Identify which cell holds the provided text, then report its [x, y] central coordinate. 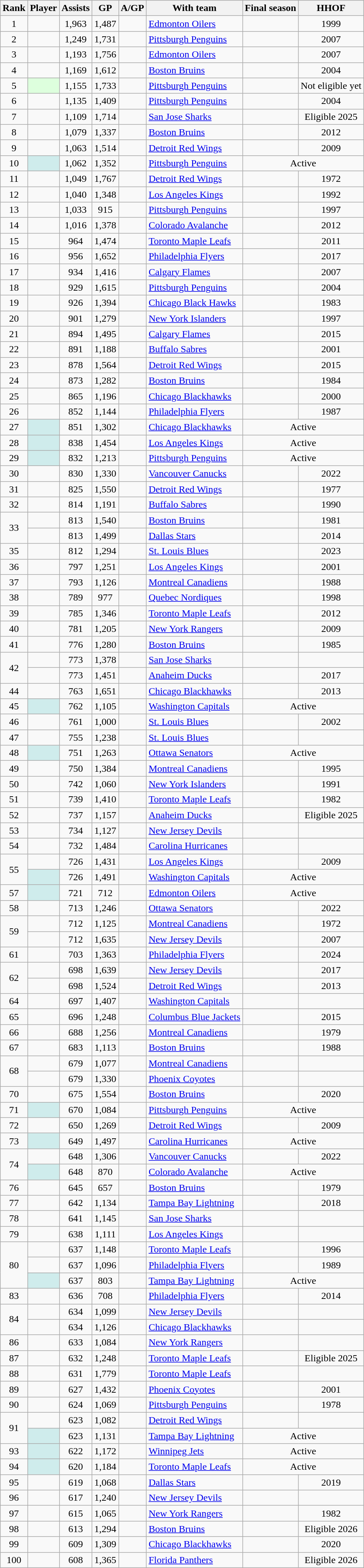
1,109 [76, 117]
84 [14, 1319]
683 [76, 1048]
894 [76, 334]
649 [76, 1141]
1,348 [105, 194]
703 [76, 955]
77 [14, 1203]
1,125 [105, 923]
1,454 [105, 442]
825 [76, 489]
789 [76, 598]
13 [14, 210]
1998 [331, 598]
Chicago Black Hawks [194, 303]
88 [14, 1374]
100 [14, 1560]
1,263 [105, 753]
1,733 [105, 86]
72 [14, 1125]
1,096 [105, 1265]
1,635 [105, 939]
1996 [331, 1250]
64 [14, 1001]
41 [14, 644]
14 [14, 225]
627 [76, 1389]
1,205 [105, 629]
631 [76, 1374]
964 [76, 241]
1,145 [105, 1219]
2024 [331, 955]
1,060 [105, 784]
1,105 [105, 707]
12 [14, 194]
870 [105, 1172]
95 [14, 1482]
42 [14, 667]
74 [14, 1164]
98 [14, 1529]
Florida Panthers [194, 1560]
51 [14, 799]
A/GP [132, 8]
1,612 [105, 70]
675 [76, 1094]
608 [76, 1560]
1989 [331, 1265]
620 [76, 1467]
7 [14, 117]
2 [14, 39]
755 [76, 738]
642 [76, 1203]
89 [14, 1389]
2023 [331, 551]
1,169 [76, 70]
891 [76, 349]
1984 [331, 380]
61 [14, 955]
742 [76, 784]
1987 [331, 411]
50 [14, 784]
1,779 [105, 1374]
16 [14, 256]
650 [76, 1125]
1,256 [105, 1032]
1,077 [105, 1063]
15 [14, 241]
35 [14, 551]
1,651 [105, 691]
20 [14, 318]
2002 [331, 722]
1,082 [105, 1420]
763 [76, 691]
62 [14, 978]
55 [14, 869]
2018 [331, 1203]
1,756 [105, 55]
53 [14, 830]
1,196 [105, 396]
26 [14, 411]
739 [76, 799]
44 [14, 691]
1,213 [105, 458]
1,409 [105, 101]
1,191 [105, 505]
751 [76, 753]
633 [76, 1343]
1,484 [105, 846]
1,731 [105, 39]
1,246 [105, 908]
865 [76, 396]
1,269 [105, 1125]
76 [14, 1188]
2000 [331, 396]
1,063 [76, 148]
54 [14, 846]
1,431 [105, 861]
93 [14, 1451]
761 [76, 722]
1,000 [105, 722]
33 [14, 528]
1,127 [105, 830]
29 [14, 458]
80 [14, 1265]
86 [14, 1343]
1,337 [105, 132]
1999 [331, 24]
609 [76, 1544]
45 [14, 707]
645 [76, 1188]
Player [44, 8]
58 [14, 908]
641 [76, 1219]
851 [76, 427]
776 [76, 644]
1981 [331, 520]
873 [76, 380]
956 [76, 256]
1,193 [76, 55]
852 [76, 411]
622 [76, 1451]
926 [76, 303]
670 [76, 1110]
46 [14, 722]
Rank [14, 8]
1,514 [105, 148]
977 [105, 598]
1,963 [76, 24]
1,068 [105, 1482]
HHOF [331, 8]
1990 [331, 505]
1,111 [105, 1234]
3 [14, 55]
90 [14, 1405]
9 [14, 148]
762 [76, 707]
1,309 [105, 1544]
1,407 [105, 1001]
619 [76, 1482]
832 [76, 458]
31 [14, 489]
1977 [331, 489]
1995 [331, 769]
1,352 [105, 163]
GP [105, 8]
37 [14, 582]
2019 [331, 1482]
1,639 [105, 970]
1991 [331, 784]
11 [14, 179]
1,346 [105, 613]
4 [14, 70]
1,365 [105, 1560]
23 [14, 365]
750 [76, 769]
59 [14, 931]
91 [14, 1428]
73 [14, 1141]
624 [76, 1405]
99 [14, 1544]
632 [76, 1358]
638 [76, 1234]
10 [14, 163]
66 [14, 1032]
1,148 [105, 1250]
1,282 [105, 380]
915 [105, 210]
1,155 [76, 86]
1,499 [105, 536]
1992 [331, 194]
1,157 [105, 815]
17 [14, 272]
Columbus Blue Jackets [194, 1017]
734 [76, 830]
1978 [331, 1405]
1985 [331, 644]
40 [14, 629]
32 [14, 505]
8 [14, 132]
1,384 [105, 769]
785 [76, 613]
68 [14, 1071]
636 [76, 1296]
1,410 [105, 799]
737 [76, 815]
87 [14, 1358]
1,306 [105, 1156]
1,251 [105, 567]
814 [76, 505]
1,184 [105, 1467]
1,016 [76, 225]
27 [14, 427]
1,491 [105, 877]
878 [76, 365]
1,451 [105, 675]
Assists [76, 8]
1,495 [105, 334]
97 [14, 1513]
697 [76, 1001]
617 [76, 1498]
21 [14, 334]
615 [76, 1513]
2011 [331, 241]
1,714 [105, 117]
1,033 [76, 210]
1,079 [76, 132]
1,474 [105, 241]
1,564 [105, 365]
Quebec Nordiques [194, 598]
71 [14, 1110]
1,238 [105, 738]
1,131 [105, 1435]
830 [76, 474]
793 [76, 582]
1983 [331, 303]
52 [14, 815]
1,144 [105, 411]
696 [76, 1017]
36 [14, 567]
1,540 [105, 520]
1,240 [105, 1498]
48 [14, 753]
1,280 [105, 644]
1,487 [105, 24]
1 [14, 24]
613 [76, 1529]
25 [14, 396]
5 [14, 86]
1,172 [105, 1451]
57 [14, 892]
1,069 [105, 1405]
797 [76, 567]
1,363 [105, 955]
28 [14, 442]
1,394 [105, 303]
47 [14, 738]
929 [76, 287]
1,416 [105, 272]
1,554 [105, 1094]
1,524 [105, 986]
838 [76, 442]
1,652 [105, 256]
708 [105, 1296]
22 [14, 349]
19 [14, 303]
803 [105, 1281]
1,062 [76, 163]
657 [105, 1188]
1,767 [105, 179]
1,497 [105, 1141]
1,099 [105, 1312]
Winnipeg Jets [194, 1451]
721 [76, 892]
18 [14, 287]
30 [14, 474]
1,249 [76, 39]
65 [14, 1017]
688 [76, 1032]
With team [194, 8]
67 [14, 1048]
1,040 [76, 194]
94 [14, 1467]
39 [14, 613]
1,432 [105, 1389]
49 [14, 769]
1,065 [105, 1513]
78 [14, 1219]
79 [14, 1234]
6 [14, 101]
934 [76, 272]
70 [14, 1094]
1,188 [105, 349]
1,302 [105, 427]
1,615 [105, 287]
Not eligible yet [331, 86]
38 [14, 598]
1,550 [105, 489]
1,113 [105, 1048]
713 [76, 908]
901 [76, 318]
1,134 [105, 1203]
Final season [270, 8]
1,279 [105, 318]
1,049 [76, 179]
1,135 [76, 101]
812 [76, 551]
24 [14, 380]
732 [76, 846]
781 [76, 629]
83 [14, 1296]
96 [14, 1498]
